Determine the [x, y] coordinate at the center of the cell enclosing the given text.  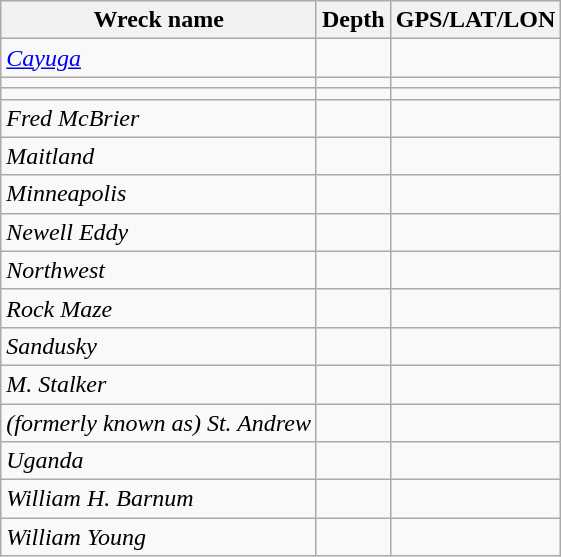
Depth [353, 20]
Sandusky [159, 346]
Maitland [159, 156]
William Young [159, 537]
Northwest [159, 270]
GPS/LAT/LON [476, 20]
M. Stalker [159, 384]
(formerly known as) St. Andrew [159, 423]
Fred McBrier [159, 118]
Cayuga [159, 58]
Newell Eddy [159, 232]
William H. Barnum [159, 499]
Minneapolis [159, 194]
Wreck name [159, 20]
Uganda [159, 461]
Rock Maze [159, 308]
